Pinpoint the cell where the given text exists, returning its [X, Y] midpoint coordinate. 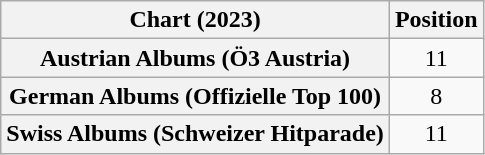
Austrian Albums (Ö3 Austria) [196, 58]
Position [436, 20]
Chart (2023) [196, 20]
8 [436, 96]
Swiss Albums (Schweizer Hitparade) [196, 134]
German Albums (Offizielle Top 100) [196, 96]
